Identify which cell holds the provided text, then report its (X, Y) central coordinate. 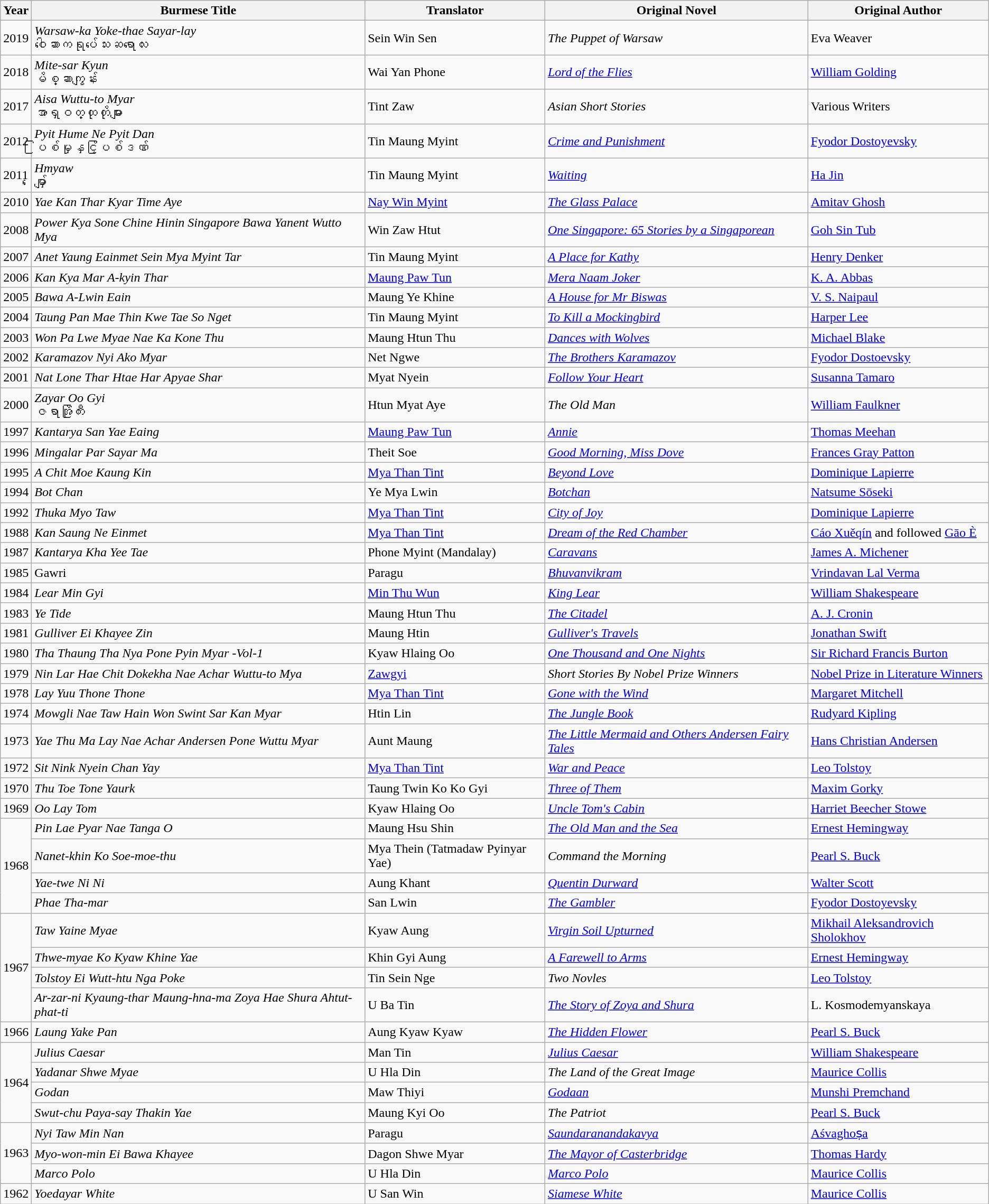
L. Kosmodemyanskaya (898, 1005)
Various Writers (898, 107)
Ha Jin (898, 175)
2001 (16, 378)
Lay Yuu Thone Thone (199, 694)
Tha Thaung Tha Nya Pone Pyin Myar -Vol-1 (199, 653)
Thuka Myo Taw (199, 512)
Hans Christian Andersen (898, 741)
Beyond Love (676, 472)
1996 (16, 452)
Min Thu Wun (455, 593)
One Thousand and One Nights (676, 653)
Swut-chu Paya-say Thakin Yae (199, 1113)
Waiting (676, 175)
Taw Yaine Myae (199, 930)
The Brothers Karamazov (676, 358)
Dances with Wolves (676, 338)
Htun Myat Aye (455, 405)
Aung Khant (455, 883)
Original Author (898, 11)
1994 (16, 492)
Taung Twin Ko Ko Gyi (455, 788)
War and Peace (676, 768)
Uncle Tom's Cabin (676, 808)
Quentin Durward (676, 883)
Godaan (676, 1093)
U Ba Tin (455, 1005)
Asian Short Stories (676, 107)
1995 (16, 472)
The Puppet of Warsaw (676, 38)
San Lwin (455, 903)
Bot Chan (199, 492)
2010 (16, 202)
William Faulkner (898, 405)
To Kill a Mockingbird (676, 317)
Tin Sein Nge (455, 977)
Pin Lae Pyar Nae Tanga O (199, 828)
1972 (16, 768)
Pyit Hume Ne Pyit Dan ပြစ်မှုနှင့်ပြစ်ဒဏ် (199, 141)
Kantarya San Yae Eaing (199, 432)
Karamazov Nyi Ako Myar (199, 358)
1987 (16, 553)
1964 (16, 1082)
Short Stories By Nobel Prize Winners (676, 674)
1962 (16, 1193)
Power Kya Sone Chine Hinin Singapore Bawa Yanent Wutto Mya (199, 229)
Anet Yaung Eainmet Sein Mya Myint Tar (199, 257)
Dream of the Red Chamber (676, 533)
2006 (16, 277)
Yadanar Shwe Myae (199, 1072)
Maxim Gorky (898, 788)
A Place for Kathy (676, 257)
Maw Thiyi (455, 1093)
The Little Mermaid and Others Andersen Fairy Tales (676, 741)
Lord of the Flies (676, 72)
Annie (676, 432)
A. J. Cronin (898, 613)
Tolstoy Ei Wutt-htu Nga Poke (199, 977)
Virgin Soil Upturned (676, 930)
Aung Kyaw Kyaw (455, 1032)
Vrindavan Lal Verma (898, 573)
1978 (16, 694)
The Gambler (676, 903)
Rudyard Kipling (898, 714)
Sit Nink Nyein Chan Yay (199, 768)
1981 (16, 633)
Taung Pan Mae Thin Kwe Tae So Nget (199, 317)
Yae Thu Ma Lay Nae Achar Andersen Pone Wuttu Myar (199, 741)
Mya Thein (Tatmadaw Pyinyar Yae) (455, 856)
James A. Michener (898, 553)
The Jungle Book (676, 714)
Nay Win Myint (455, 202)
The Land of the Great Image (676, 1072)
Caravans (676, 553)
City of Joy (676, 512)
Aśvaghoṣa (898, 1133)
The Hidden Flower (676, 1032)
Kyaw Aung (455, 930)
Cáo Xuěqín and followed Gāo È (898, 533)
Laung Yake Pan (199, 1032)
1968 (16, 865)
Crime and Punishment (676, 141)
Mera Naam Joker (676, 277)
1997 (16, 432)
Munshi Premchand (898, 1093)
Myo-won-min Ei Bawa Khayee (199, 1153)
Mite-sar Kyun မိစ္ဆာကျွန်း (199, 72)
V. S. Naipaul (898, 297)
Follow Your Heart (676, 378)
Yae-twe Ni Ni (199, 883)
Godan (199, 1093)
The Citadel (676, 613)
Goh Sin Tub (898, 229)
Man Tin (455, 1052)
2004 (16, 317)
Nobel Prize in Literature Winners (898, 674)
Bawa A-Lwin Eain (199, 297)
Win Zaw Htut (455, 229)
U San Win (455, 1193)
Good Morning, Miss Dove (676, 452)
Saundaranandakavya (676, 1133)
The Glass Palace (676, 202)
The Old Man (676, 405)
Harriet Beecher Stowe (898, 808)
Nyi Taw Min Nan (199, 1133)
Hmyaw မျှော် (199, 175)
1973 (16, 741)
Command the Morning (676, 856)
Net Ngwe (455, 358)
Tint Zaw (455, 107)
A House for Mr Biswas (676, 297)
K. A. Abbas (898, 277)
2008 (16, 229)
1992 (16, 512)
Siamese White (676, 1193)
Gulliver's Travels (676, 633)
King Lear (676, 593)
Susanna Tamaro (898, 378)
Htin Lin (455, 714)
Thwe-myae Ko Kyaw Khine Yae (199, 957)
Dagon Shwe Myar (455, 1153)
Ar-zar-ni Kyaung-thar Maung-hna-ma Zoya Hae Shura Ahtut-phat-ti (199, 1005)
Nin Lar Hae Chit Dokekha Nae Achar Wuttu-to Mya (199, 674)
One Singapore: 65 Stories by a Singaporean (676, 229)
Mingalar Par Sayar Ma (199, 452)
2019 (16, 38)
Sir Richard Francis Burton (898, 653)
1966 (16, 1032)
2018 (16, 72)
Zayar Oo Gyi ဇရာအိုကြီး (199, 405)
1980 (16, 653)
The Patriot (676, 1113)
The Mayor of Casterbridge (676, 1153)
Thomas Hardy (898, 1153)
Ye Mya Lwin (455, 492)
Burmese Title (199, 11)
Natsume Sōseki (898, 492)
2012 (16, 141)
Eva Weaver (898, 38)
Botchan (676, 492)
2007 (16, 257)
Michael Blake (898, 338)
1985 (16, 573)
Lear Min Gyi (199, 593)
Original Novel (676, 11)
2003 (16, 338)
1988 (16, 533)
Gone with the Wind (676, 694)
The Old Man and the Sea (676, 828)
Margaret Mitchell (898, 694)
Oo Lay Tom (199, 808)
Khin Gyi Aung (455, 957)
Thu Toe Tone Yaurk (199, 788)
Walter Scott (898, 883)
Sein Win Sen (455, 38)
Jonathan Swift (898, 633)
1984 (16, 593)
Harper Lee (898, 317)
1970 (16, 788)
A Farewell to Arms (676, 957)
Phae Tha-mar (199, 903)
Maung Hsu Shin (455, 828)
Gawri (199, 573)
1969 (16, 808)
2002 (16, 358)
Gulliver Ei Khayee Zin (199, 633)
Amitav Ghosh (898, 202)
Maung Ye Khine (455, 297)
1979 (16, 674)
Two Novles (676, 977)
Kan Kya Mar A-kyin Thar (199, 277)
Won Pa Lwe Myae Nae Ka Kone Thu (199, 338)
Kantarya Kha Yee Tae (199, 553)
Year (16, 11)
The Story of Zoya and Shura (676, 1005)
Myat Nyein (455, 378)
Ye Tide (199, 613)
Zawgyi (455, 674)
Yoedayar White (199, 1193)
Mikhail Aleksandrovich Sholokhov (898, 930)
Mowgli Nae Taw Hain Won Swint Sar Kan Myar (199, 714)
2005 (16, 297)
Frances Gray Patton (898, 452)
Phone Myint (Mandalay) (455, 553)
Henry Denker (898, 257)
Fyodor Dostoevsky (898, 358)
Aisa Wuttu-to Myar အာရှဝတ္ထုတိုများ (199, 107)
Theit Soe (455, 452)
Aunt Maung (455, 741)
Yae Kan Thar Kyar Time Aye (199, 202)
Thomas Meehan (898, 432)
Maung Htin (455, 633)
1974 (16, 714)
Maung Kyi Oo (455, 1113)
1983 (16, 613)
Three of Them (676, 788)
2017 (16, 107)
William Golding (898, 72)
Bhuvanvikram (676, 573)
Warsaw-ka Yoke-thae Sayar-lay ဝါဆောကရုပ်သေးဆရာလေး (199, 38)
Wai Yan Phone (455, 72)
1967 (16, 967)
Kan Saung Ne Einmet (199, 533)
1963 (16, 1153)
2011 (16, 175)
A Chit Moe Kaung Kin (199, 472)
Nanet-khin Ko Soe-moe-thu (199, 856)
2000 (16, 405)
Translator (455, 11)
Nat Lone Thar Htae Har Apyae Shar (199, 378)
